Return the (x, y) coordinate for the center point of the cell that contains the specified text.  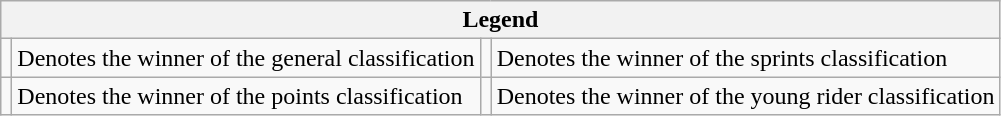
Denotes the winner of the young rider classification (746, 96)
Denotes the winner of the sprints classification (746, 58)
Denotes the winner of the points classification (246, 96)
Denotes the winner of the general classification (246, 58)
Legend (500, 20)
